Return the (x, y) coordinate for the center point of the cell that contains the specified text.  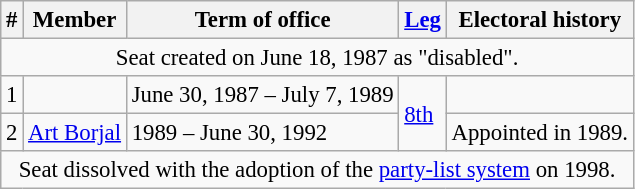
Leg (422, 20)
Appointed in 1989. (540, 133)
2 (12, 133)
Electoral history (540, 20)
Term of office (262, 20)
Seat dissolved with the adoption of the party-list system on 1998. (318, 170)
8th (422, 114)
Seat created on June 18, 1987 as "disabled". (318, 58)
1 (12, 95)
1989 – June 30, 1992 (262, 133)
June 30, 1987 – July 7, 1989 (262, 95)
# (12, 20)
Member (75, 20)
Art Borjal (75, 133)
